Output the (X, Y) coordinate of the center of the cell containing the given text.  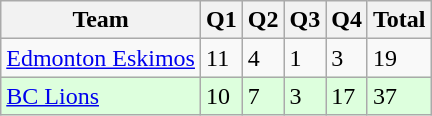
1 (305, 58)
37 (399, 96)
BC Lions (101, 96)
Q3 (305, 20)
Team (101, 20)
4 (263, 58)
7 (263, 96)
19 (399, 58)
Q4 (347, 20)
17 (347, 96)
Edmonton Eskimos (101, 58)
10 (221, 96)
Total (399, 20)
Q2 (263, 20)
11 (221, 58)
Q1 (221, 20)
